Pinpoint the cell where the given text exists, returning its [X, Y] midpoint coordinate. 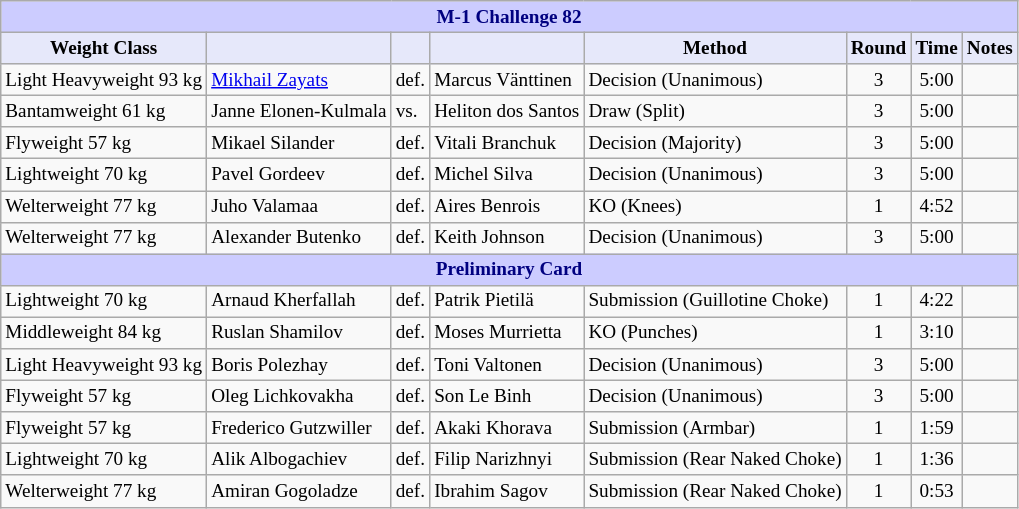
Notes [990, 48]
Middleweight 84 kg [104, 333]
Aires Benrois [507, 206]
KO (Punches) [715, 333]
Preliminary Card [510, 270]
Frederico Gutzwiller [300, 428]
Patrik Pietilä [507, 301]
Vitali Branchuk [507, 143]
Submission (Armbar) [715, 428]
Akaki Khorava [507, 428]
Weight Class [104, 48]
0:53 [936, 491]
Toni Valtonen [507, 365]
Submission (Guillotine Choke) [715, 301]
Filip Narizhnyi [507, 460]
Moses Murrietta [507, 333]
1:59 [936, 428]
Boris Polezhay [300, 365]
KO (Knees) [715, 206]
1:36 [936, 460]
Keith Johnson [507, 238]
4:22 [936, 301]
4:52 [936, 206]
Ibrahim Sagov [507, 491]
Janne Elonen-Kulmala [300, 111]
Round [878, 48]
Juho Valamaa [300, 206]
Draw (Split) [715, 111]
Amiran Gogoladze [300, 491]
Method [715, 48]
M-1 Challenge 82 [510, 17]
Heliton dos Santos [507, 111]
Son Le Binh [507, 396]
Mikhail Zayats [300, 80]
Alik Albogachiev [300, 460]
Michel Silva [507, 175]
Time [936, 48]
Ruslan Shamilov [300, 333]
vs. [410, 111]
Mikael Silander [300, 143]
Marcus Vänttinen [507, 80]
Bantamweight 61 kg [104, 111]
Alexander Butenko [300, 238]
Oleg Lichkovakha [300, 396]
3:10 [936, 333]
Decision (Majority) [715, 143]
Pavel Gordeev [300, 175]
Arnaud Kherfallah [300, 301]
